Pinpoint the cell where the given text exists, returning its [X, Y] midpoint coordinate. 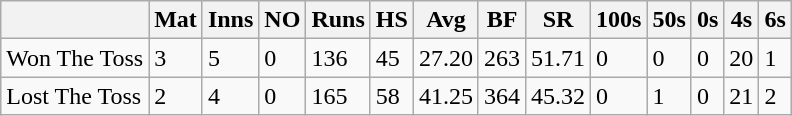
45 [392, 58]
NO [282, 20]
4s [742, 20]
4 [230, 96]
0s [707, 20]
364 [502, 96]
165 [338, 96]
20 [742, 58]
Mat [176, 20]
21 [742, 96]
50s [669, 20]
Avg [446, 20]
SR [558, 20]
5 [230, 58]
58 [392, 96]
3 [176, 58]
Inns [230, 20]
Runs [338, 20]
HS [392, 20]
BF [502, 20]
27.20 [446, 58]
6s [775, 20]
51.71 [558, 58]
Lost The Toss [75, 96]
100s [619, 20]
41.25 [446, 96]
136 [338, 58]
45.32 [558, 96]
Won The Toss [75, 58]
263 [502, 58]
